From the cell containing the given text, extract its center point as (X, Y) coordinate. 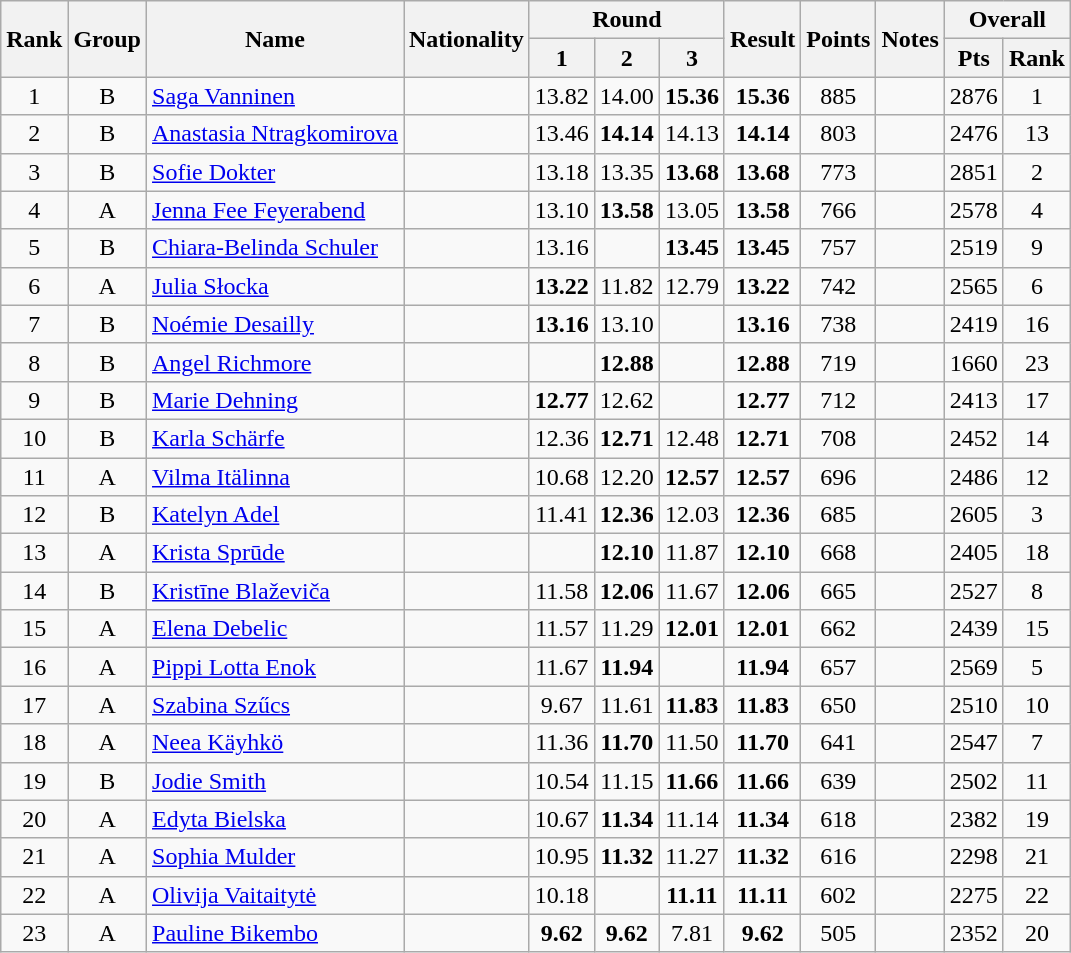
Sofie Dokter (276, 172)
Kristīne Blaževiča (276, 591)
Angel Richmore (276, 362)
Pippi Lotta Enok (276, 667)
Nationality (467, 39)
719 (838, 362)
2413 (974, 400)
11.87 (692, 553)
696 (838, 477)
11.27 (692, 857)
738 (838, 324)
Szabina Szűcs (276, 705)
2352 (974, 933)
Overall (1007, 20)
Jenna Fee Feyerabend (276, 210)
2275 (974, 895)
14.13 (692, 134)
2439 (974, 629)
803 (838, 134)
766 (838, 210)
773 (838, 172)
Neea Käyhkö (276, 743)
7.81 (692, 933)
Noémie Desailly (276, 324)
Chiara-Belinda Schuler (276, 248)
Points (838, 39)
Sophia Mulder (276, 857)
2476 (974, 134)
2419 (974, 324)
757 (838, 248)
Pts (974, 58)
10.68 (562, 477)
885 (838, 96)
618 (838, 819)
11.14 (692, 819)
11.57 (562, 629)
602 (838, 895)
11.15 (626, 781)
11.29 (626, 629)
13.05 (692, 210)
11.58 (562, 591)
2605 (974, 515)
2851 (974, 172)
Krista Sprūde (276, 553)
12.62 (626, 400)
11.41 (562, 515)
Saga Vanninen (276, 96)
641 (838, 743)
1660 (974, 362)
9.67 (562, 705)
665 (838, 591)
Anastasia Ntragkomirova (276, 134)
11.50 (692, 743)
Katelyn Adel (276, 515)
650 (838, 705)
13.82 (562, 96)
Edyta Bielska (276, 819)
Round (626, 20)
2547 (974, 743)
13.35 (626, 172)
Notes (910, 39)
11.36 (562, 743)
2510 (974, 705)
Olivija Vaitaitytė (276, 895)
Julia Słocka (276, 286)
Result (762, 39)
2486 (974, 477)
2452 (974, 438)
Karla Schärfe (276, 438)
12.03 (692, 515)
662 (838, 629)
10.67 (562, 819)
2565 (974, 286)
12.48 (692, 438)
Name (276, 39)
Elena Debelic (276, 629)
12.20 (626, 477)
2578 (974, 210)
657 (838, 667)
Group (108, 39)
742 (838, 286)
2527 (974, 591)
14.00 (626, 96)
712 (838, 400)
Marie Dehning (276, 400)
2876 (974, 96)
505 (838, 933)
Vilma Itälinna (276, 477)
708 (838, 438)
10.95 (562, 857)
10.54 (562, 781)
Pauline Bikembo (276, 933)
13.46 (562, 134)
2502 (974, 781)
12.79 (692, 286)
2298 (974, 857)
2405 (974, 553)
10.18 (562, 895)
2382 (974, 819)
2569 (974, 667)
11.61 (626, 705)
639 (838, 781)
2519 (974, 248)
11.82 (626, 286)
685 (838, 515)
Jodie Smith (276, 781)
616 (838, 857)
13.18 (562, 172)
668 (838, 553)
